Extract the (x, y) coordinate from the center of the cell holding the provided text.  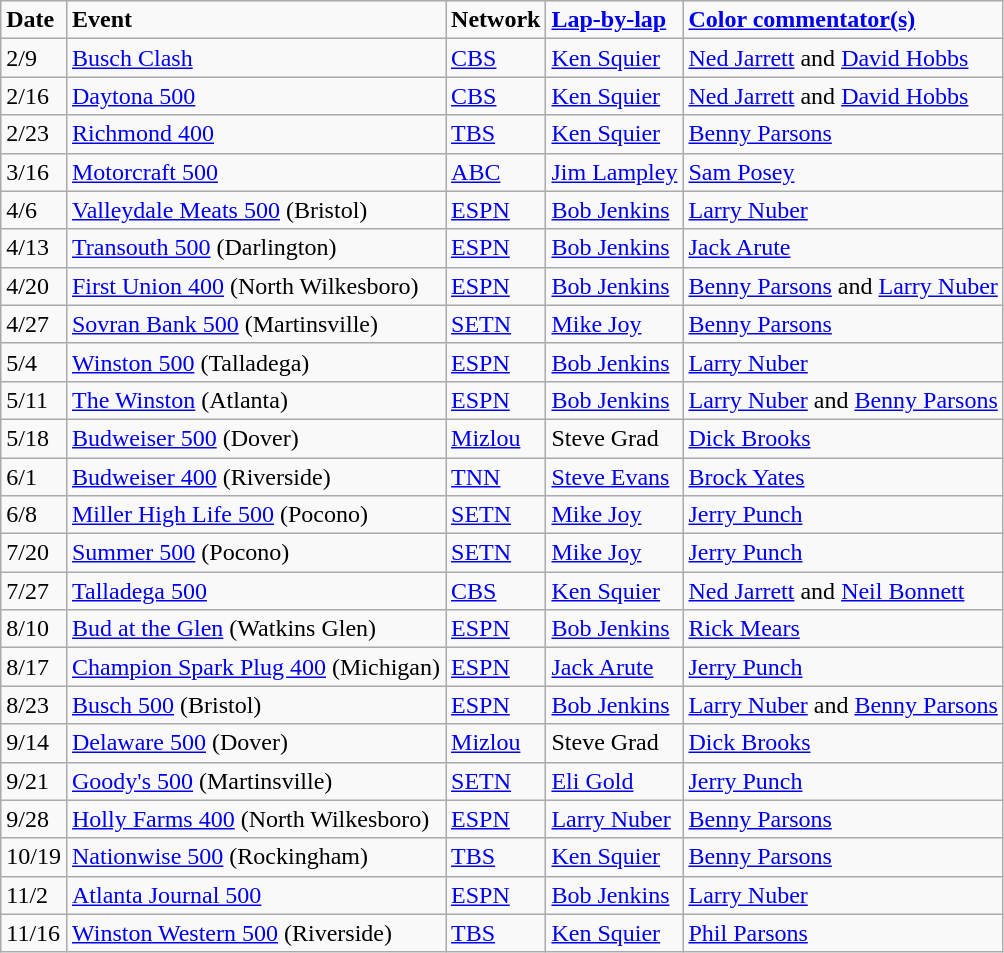
Steve Evans (614, 477)
Color commentator(s) (843, 20)
ABC (496, 172)
4/20 (34, 286)
5/11 (34, 400)
7/20 (34, 553)
8/10 (34, 629)
Busch 500 (Bristol) (256, 705)
8/23 (34, 705)
Talladega 500 (256, 591)
Daytona 500 (256, 96)
Atlanta Journal 500 (256, 895)
4/13 (34, 248)
Lap-by-lap (614, 20)
5/4 (34, 362)
Benny Parsons and Larry Nuber (843, 286)
Ned Jarrett and Neil Bonnett (843, 591)
Bud at the Glen (Watkins Glen) (256, 629)
Miller High Life 500 (Pocono) (256, 515)
4/27 (34, 324)
7/27 (34, 591)
Phil Parsons (843, 933)
9/28 (34, 819)
Rick Mears (843, 629)
Eli Gold (614, 781)
11/2 (34, 895)
3/16 (34, 172)
6/1 (34, 477)
Busch Clash (256, 58)
Jim Lampley (614, 172)
2/23 (34, 134)
Summer 500 (Pocono) (256, 553)
Richmond 400 (256, 134)
Nationwise 500 (Rockingham) (256, 857)
Motorcraft 500 (256, 172)
Valleydale Meats 500 (Bristol) (256, 210)
Budweiser 400 (Riverside) (256, 477)
11/16 (34, 933)
Brock Yates (843, 477)
Goody's 500 (Martinsville) (256, 781)
9/14 (34, 743)
6/8 (34, 515)
8/17 (34, 667)
Transouth 500 (Darlington) (256, 248)
Champion Spark Plug 400 (Michigan) (256, 667)
4/6 (34, 210)
2/9 (34, 58)
Budweiser 500 (Dover) (256, 438)
The Winston (Atlanta) (256, 400)
10/19 (34, 857)
Network (496, 20)
First Union 400 (North Wilkesboro) (256, 286)
Sovran Bank 500 (Martinsville) (256, 324)
Winston 500 (Talladega) (256, 362)
2/16 (34, 96)
Holly Farms 400 (North Wilkesboro) (256, 819)
5/18 (34, 438)
TNN (496, 477)
Winston Western 500 (Riverside) (256, 933)
Event (256, 20)
Date (34, 20)
Delaware 500 (Dover) (256, 743)
9/21 (34, 781)
Sam Posey (843, 172)
